Scan for the cell matching the given text and deliver its (x, y) coordinate at center. 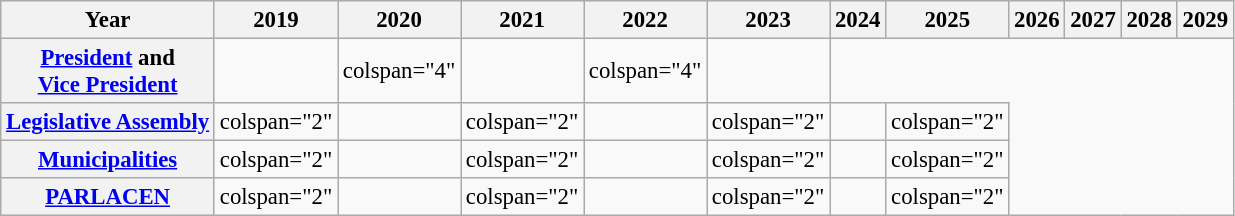
2027 (1093, 20)
2024 (858, 20)
President andVice President (108, 72)
Year (108, 20)
2020 (400, 20)
2023 (768, 20)
2021 (522, 20)
PARLACEN (108, 197)
2022 (646, 20)
Legislative Assembly (108, 122)
2028 (1149, 20)
2019 (276, 20)
Municipalities (108, 160)
2025 (948, 20)
2026 (1037, 20)
2029 (1205, 20)
